For the text-containing cell, return its midpoint in (X, Y) coordinate format. 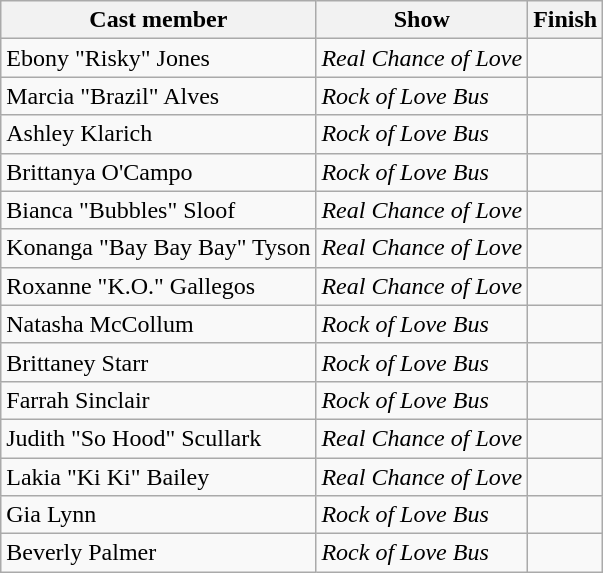
Show (422, 20)
Judith "So Hood" Scullark (158, 438)
Bianca "Bubbles" Sloof (158, 210)
Farrah Sinclair (158, 400)
Natasha McCollum (158, 324)
Ebony "Risky" Jones (158, 58)
Ashley Klarich (158, 134)
Brittanya O'Campo (158, 172)
Marcia "Brazil" Alves (158, 96)
Beverly Palmer (158, 553)
Roxanne "K.O." Gallegos (158, 286)
Gia Lynn (158, 515)
Lakia "Ki Ki" Bailey (158, 477)
Konanga "Bay Bay Bay" Tyson (158, 248)
Brittaney Starr (158, 362)
Finish (566, 20)
Cast member (158, 20)
